Scan for the cell matching the given text and deliver its (X, Y) coordinate at center. 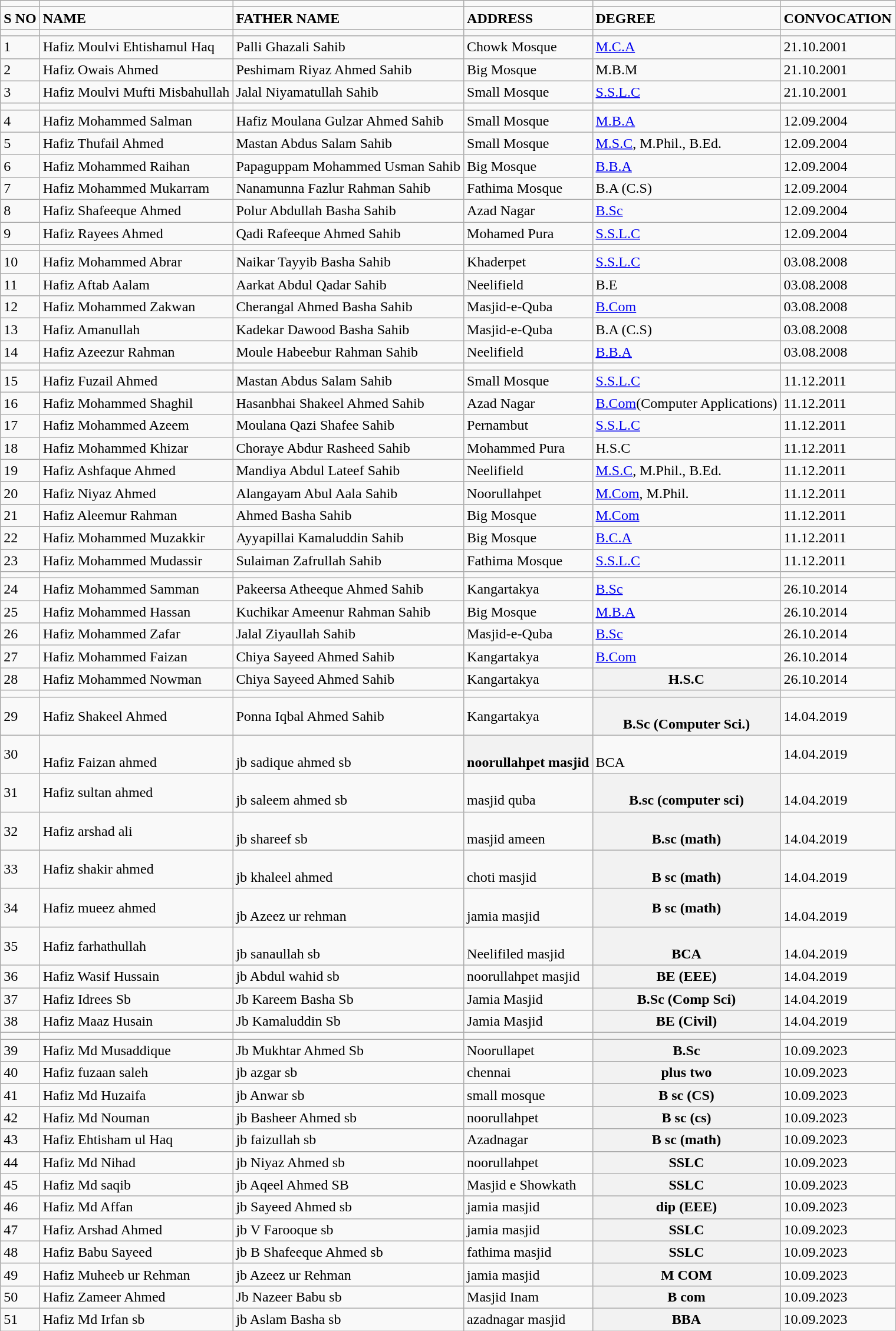
B.Sc (Computer Sci.) (686, 716)
29 (20, 716)
Ponna Iqbal Ahmed Sahib (348, 716)
Hafiz Fuzail Ahmed (136, 381)
Jalal Ziyaullah Sahib (348, 634)
16 (20, 403)
20 (20, 493)
Hasanbhai Shakeel Ahmed Sahib (348, 403)
jb sanaullah sb (348, 945)
Moulana Qazi Shafee Sahib (348, 426)
11 (20, 285)
Hafiz Ashfaque Ahmed (136, 470)
Papaguppam Mohammed Usman Sahib (348, 166)
CONVOCATION (838, 18)
Jb Mukhtar Ahmed Sb (348, 1050)
Kadekar Dawood Basha Sahib (348, 330)
7 (20, 188)
39 (20, 1050)
M.C.A (686, 47)
Hafiz Thufail Ahmed (136, 143)
Hafiz Arshad Ahmed (136, 1230)
plus two (686, 1073)
38 (20, 1022)
10 (20, 262)
Hafiz Moulvi Ehtishamul Haq (136, 47)
Mohammed Pura (528, 448)
small mosque (528, 1095)
Jalal Niyamatullah Sahib (348, 92)
Noorullahpet (528, 493)
37 (20, 999)
jb khaleel ahmed (348, 869)
Hafiz Aleemur Rahman (136, 515)
30 (20, 755)
2 (20, 70)
jb saleem ahmed sb (348, 792)
M COM (686, 1274)
1 (20, 47)
Ayyapillai Kamaluddin Sahib (348, 538)
Nanamunna Fazlur Rahman Sahib (348, 188)
B sc (cs) (686, 1118)
Hafiz Shakeel Ahmed (136, 716)
Hafiz Aftab Aalam (136, 285)
jb shareef sb (348, 831)
Hafiz Mohammed Mukarram (136, 188)
Hafiz Mohammed Hassan (136, 612)
45 (20, 1185)
27 (20, 657)
Hafiz Amanullah (136, 330)
46 (20, 1207)
masjid ameen (528, 831)
M.Com, M.Phil. (686, 493)
Hafiz Mohammed Khizar (136, 448)
Cherangal Ahmed Basha Sahib (348, 307)
jb Basheer Ahmed sb (348, 1118)
jb Azeez ur Rehman (348, 1274)
Masjid e Showkath (528, 1185)
Hafiz Mohammed Zakwan (136, 307)
Hafiz Moulana Gulzar Ahmed Sahib (348, 121)
Moule Habeebur Rahman Sahib (348, 352)
44 (20, 1162)
51 (20, 1319)
Hafiz fuzaan saleh (136, 1073)
B.E (686, 285)
Hafiz Md Irfan sb (136, 1319)
jb Abdul wahid sb (348, 976)
Chowk Mosque (528, 47)
dip (EEE) (686, 1207)
FATHER NAME (348, 18)
Hafiz Mohammed Muzakkir (136, 538)
35 (20, 945)
Hafiz Mohammed Shaghil (136, 403)
Jb Kamaluddin Sb (348, 1022)
Hafiz Idrees Sb (136, 999)
6 (20, 166)
Hafiz Maaz Husain (136, 1022)
Jb Kareem Basha Sb (348, 999)
Hafiz Rayees Ahmed (136, 233)
jb Anwar sb (348, 1095)
34 (20, 908)
Alangayam Abul Aala Sahib (348, 493)
Hafiz farhathullah (136, 945)
9 (20, 233)
Hafiz shakir ahmed (136, 869)
B.sc (computer sci) (686, 792)
14 (20, 352)
B.Sc (Comp Sci) (686, 999)
Hafiz Mohammed Nowman (136, 679)
3 (20, 92)
jb faizullah sb (348, 1140)
jb V Farooque sb (348, 1230)
DEGREE (686, 18)
Neelifiled masjid (528, 945)
B.C.A (686, 538)
Hafiz Shafeeque Ahmed (136, 210)
21 (20, 515)
Mandiya Abdul Lateef Sahib (348, 470)
Hafiz Wasif Hussain (136, 976)
Hafiz Mohammed Azeem (136, 426)
jb Sayeed Ahmed sb (348, 1207)
40 (20, 1073)
41 (20, 1095)
42 (20, 1118)
Hafiz Mohammed Samman (136, 589)
NAME (136, 18)
49 (20, 1274)
M.Com (686, 515)
Hafiz Mohammed Raihan (136, 166)
Sulaiman Zafrullah Sahib (348, 561)
jb sadique ahmed sb (348, 755)
B.sc (math) (686, 831)
50 (20, 1297)
28 (20, 679)
BE (Civil) (686, 1022)
Pernambut (528, 426)
Masjid Inam (528, 1297)
4 (20, 121)
Hafiz Md Musaddique (136, 1050)
Hafiz sultan ahmed (136, 792)
jb azgar sb (348, 1073)
23 (20, 561)
BE (EEE) (686, 976)
B sc (CS) (686, 1095)
ADDRESS (528, 18)
47 (20, 1230)
Polur Abdullah Basha Sahib (348, 210)
Hafiz Azeezur Rahman (136, 352)
Qadi Rafeeque Ahmed Sahib (348, 233)
Noorullapet (528, 1050)
24 (20, 589)
B com (686, 1297)
Hafiz arshad ali (136, 831)
jb Aqeel Ahmed SB (348, 1185)
Hafiz Moulvi Mufti Misbahullah (136, 92)
43 (20, 1140)
jb Aslam Basha sb (348, 1319)
Palli Ghazali Sahib (348, 47)
32 (20, 831)
Hafiz Niyaz Ahmed (136, 493)
S NO (20, 18)
Choraye Abdur Rasheed Sahib (348, 448)
Hafiz Md Nihad (136, 1162)
BBA (686, 1319)
Hafiz Owais Ahmed (136, 70)
22 (20, 538)
Hafiz Md Huzaifa (136, 1095)
chennai (528, 1073)
Hafiz mueez ahmed (136, 908)
Ahmed Basha Sahib (348, 515)
8 (20, 210)
azadnagar masjid (528, 1319)
Pakeersa Atheeque Ahmed Sahib (348, 589)
36 (20, 976)
Hafiz Mohammed Salman (136, 121)
Hafiz Mohammed Zafar (136, 634)
25 (20, 612)
Jb Nazeer Babu sb (348, 1297)
Kuchikar Ameenur Rahman Sahib (348, 612)
Hafiz Ehtisham ul Haq (136, 1140)
Azadnagar (528, 1140)
fathima masjid (528, 1252)
Hafiz Md Nouman (136, 1118)
26 (20, 634)
Mohamed Pura (528, 233)
Hafiz Muheeb ur Rehman (136, 1274)
19 (20, 470)
15 (20, 381)
17 (20, 426)
Peshimam Riyaz Ahmed Sahib (348, 70)
Hafiz Mohammed Mudassir (136, 561)
Naikar Tayyib Basha Sahib (348, 262)
31 (20, 792)
Hafiz Zameer Ahmed (136, 1297)
jb Azeez ur rehman (348, 908)
B.Com(Computer Applications) (686, 403)
Hafiz Md Affan (136, 1207)
Hafiz Babu Sayeed (136, 1252)
33 (20, 869)
Khaderpet (528, 262)
Hafiz Mohammed Faizan (136, 657)
18 (20, 448)
M.B.M (686, 70)
masjid quba (528, 792)
Hafiz Faizan ahmed (136, 755)
Hafiz Mohammed Abrar (136, 262)
12 (20, 307)
5 (20, 143)
jb Niyaz Ahmed sb (348, 1162)
Hafiz Md saqib (136, 1185)
13 (20, 330)
Aarkat Abdul Qadar Sahib (348, 285)
48 (20, 1252)
choti masjid (528, 869)
jb B Shafeeque Ahmed sb (348, 1252)
